Detect which cell encompasses the target text, then output its [x, y] center coordinate. 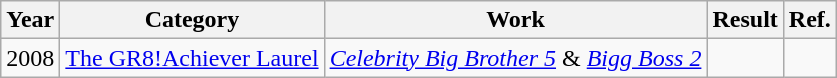
Result [745, 20]
Category [192, 20]
The GR8!Achiever Laurel [192, 58]
2008 [30, 58]
Work [516, 20]
Year [30, 20]
Celebrity Big Brother 5 & Bigg Boss 2 [516, 58]
Ref. [810, 20]
